Provide the [x, y] coordinate of the cell's center where the given text is located.  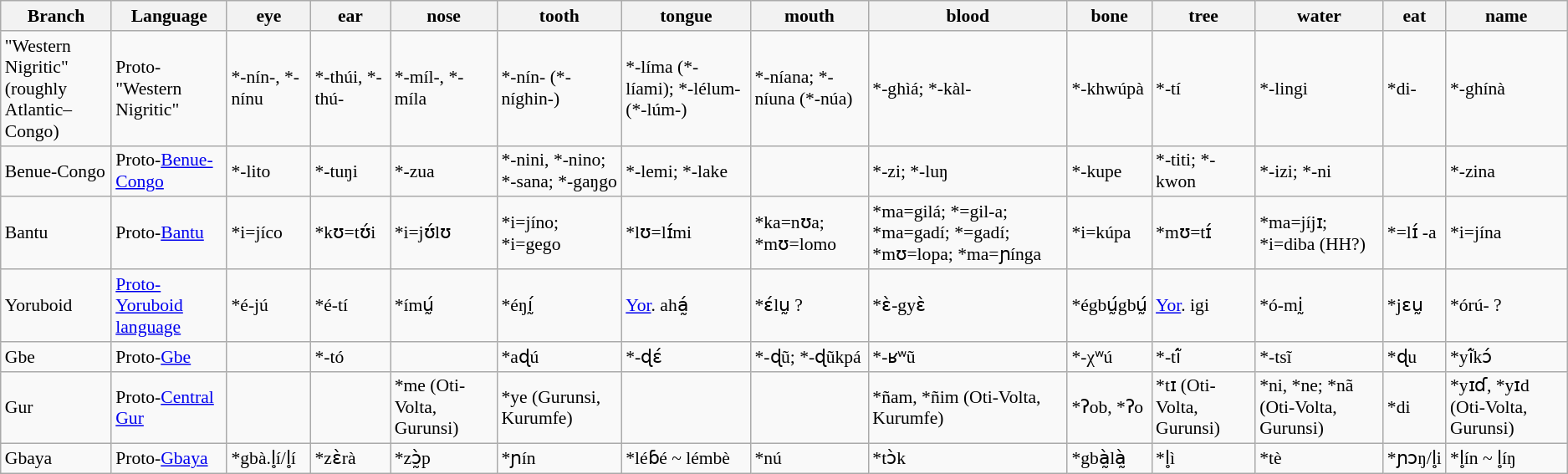
*-izi; *-ni [1320, 171]
*-thúi, *-thú- [350, 89]
Gur [56, 408]
*-ghìá; *-kàl- [968, 89]
"Western Nigritic"(roughly Atlantic–Congo) [56, 89]
*léɓé ~ lémbè [686, 459]
mouth [810, 16]
*zɛ̀rà [350, 459]
*-lemi; *-lake [686, 171]
*éŋḭ́ [559, 306]
Benue-Congo [56, 171]
*l̥ì [1203, 459]
Bantu [56, 234]
*-nini, *-nino; *-sana; *-gaŋgo [559, 171]
*l̥ín ~ l̥íŋ [1507, 459]
*kʊ=tʊ́i [350, 234]
*-tó [350, 357]
*i=jíno; *i=gego [559, 234]
Proto-Central Gur [169, 408]
Proto-"Western Nigritic" [169, 89]
*ñam, *ñim (Oti-Volta, Kurumfe) [968, 408]
*di- [1415, 89]
*-ɖɛ́ [686, 357]
Gbe [56, 357]
*ma=gilá; *=gil-a; *ma=gadí; *=gadí; *mʊ=lopa; *ma=ɲínga [968, 234]
Proto-Gbaya [169, 459]
*-zina [1507, 171]
name [1507, 16]
*ka=nʊa; *mʊ=lomo [810, 234]
*-níana; *-níuna (*-núa) [810, 89]
*-lingi [1320, 89]
*ɲín [559, 459]
*di [1415, 408]
Gbaya [56, 459]
*-tsĩ [1320, 357]
*-líma (*-líami); *-lélum- (*-lúm-) [686, 89]
*tè [1320, 459]
*-ʁʷũ [968, 357]
*ma=jíjɪ; *i=diba (HH?) [1320, 234]
*ó-mḭ [1320, 306]
*ɖu [1415, 357]
tooth [559, 16]
*tɔ̀k [968, 459]
tree [1203, 16]
Proto-Benue-Congo [169, 171]
*-ghínà [1507, 89]
ear [350, 16]
*i=jína [1507, 234]
*ni, *ne; *nã (Oti-Volta, Gurunsi) [1320, 408]
*-nín-, *-nínu [268, 89]
Proto-Bantu [169, 234]
*-nín- (*-níghin-) [559, 89]
eye [268, 16]
blood [968, 16]
*jɛṵ [1415, 306]
*-zua [444, 171]
*ɛ́lṵ ? [810, 306]
Proto-Yoruboid language [169, 306]
*tɪ (Oti-Volta, Gurunsi) [1203, 408]
*yĩ́kɔ́ [1507, 357]
*-zi; *-luŋ [968, 171]
Yor. ahá̰ [686, 306]
*ɛ̀-gyɛ̀ [968, 306]
nose [444, 16]
*-tuŋi [350, 171]
Yoruboid [56, 306]
*é-tí [350, 306]
eat [1415, 16]
*gbà.l̥í/l̥í [268, 459]
*i=jʊ́lʊ [444, 234]
*i=jíco [268, 234]
*égbṵ́gbṵ́ [1109, 306]
*-tí [1203, 89]
*me (Oti-Volta, Gurunsi) [444, 408]
*é-jú [268, 306]
Branch [56, 16]
*-kupe [1109, 171]
*-míl-, *-míla [444, 89]
*ɲɔŋ/l̥i [1415, 459]
bone [1109, 16]
*=lɪ́ -a [1415, 234]
*-tĩ́ [1203, 357]
*-ɖũ; *-ɖũkpá [810, 357]
*nú [810, 459]
water [1320, 16]
*ímṵ́ [444, 306]
*yɪɗ, *yɪd (Oti-Volta, Gurunsi) [1507, 408]
Yor. igi [1203, 306]
*ʔob, *ʔo [1109, 408]
*mʊ=tɪ́ [1203, 234]
*gbà̰là̰ [1109, 459]
*-khwúpà [1109, 89]
Proto-Gbe [169, 357]
Language [169, 16]
*zɔ̰̀p [444, 459]
*i=kúpa [1109, 234]
*órú- ? [1507, 306]
*lʊ=lɪ́mi [686, 234]
*-χʷú [1109, 357]
*ye (Gurunsi, Kurumfe) [559, 408]
*-lito [268, 171]
*aɖú [559, 357]
tongue [686, 16]
*-titi; *-kwon [1203, 171]
